Extract the (x, y) coordinate from the center of the cell holding the provided text.  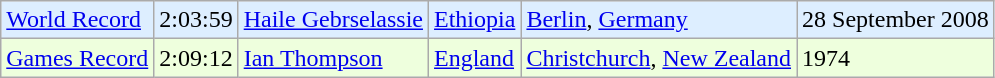
Haile Gebrselassie (333, 20)
England (475, 58)
28 September 2008 (896, 20)
2:03:59 (196, 20)
1974 (896, 58)
Ethiopia (475, 20)
Games Record (78, 58)
2:09:12 (196, 58)
Ian Thompson (333, 58)
World Record (78, 20)
Christchurch, New Zealand (659, 58)
Berlin, Germany (659, 20)
